Detect which cell encompasses the target text, then output its (x, y) center coordinate. 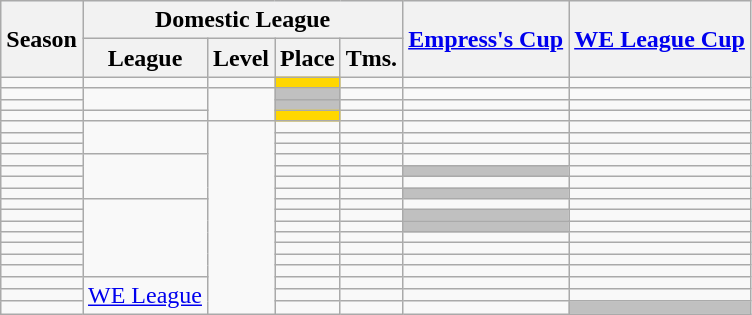
Level (240, 58)
Tms. (371, 58)
Domestic League (242, 20)
Season (42, 39)
Place (308, 58)
League (144, 58)
Empress's Cup (486, 39)
WE League (144, 295)
WE League Cup (660, 39)
